Detect which cell encompasses the target text, then output its [X, Y] center coordinate. 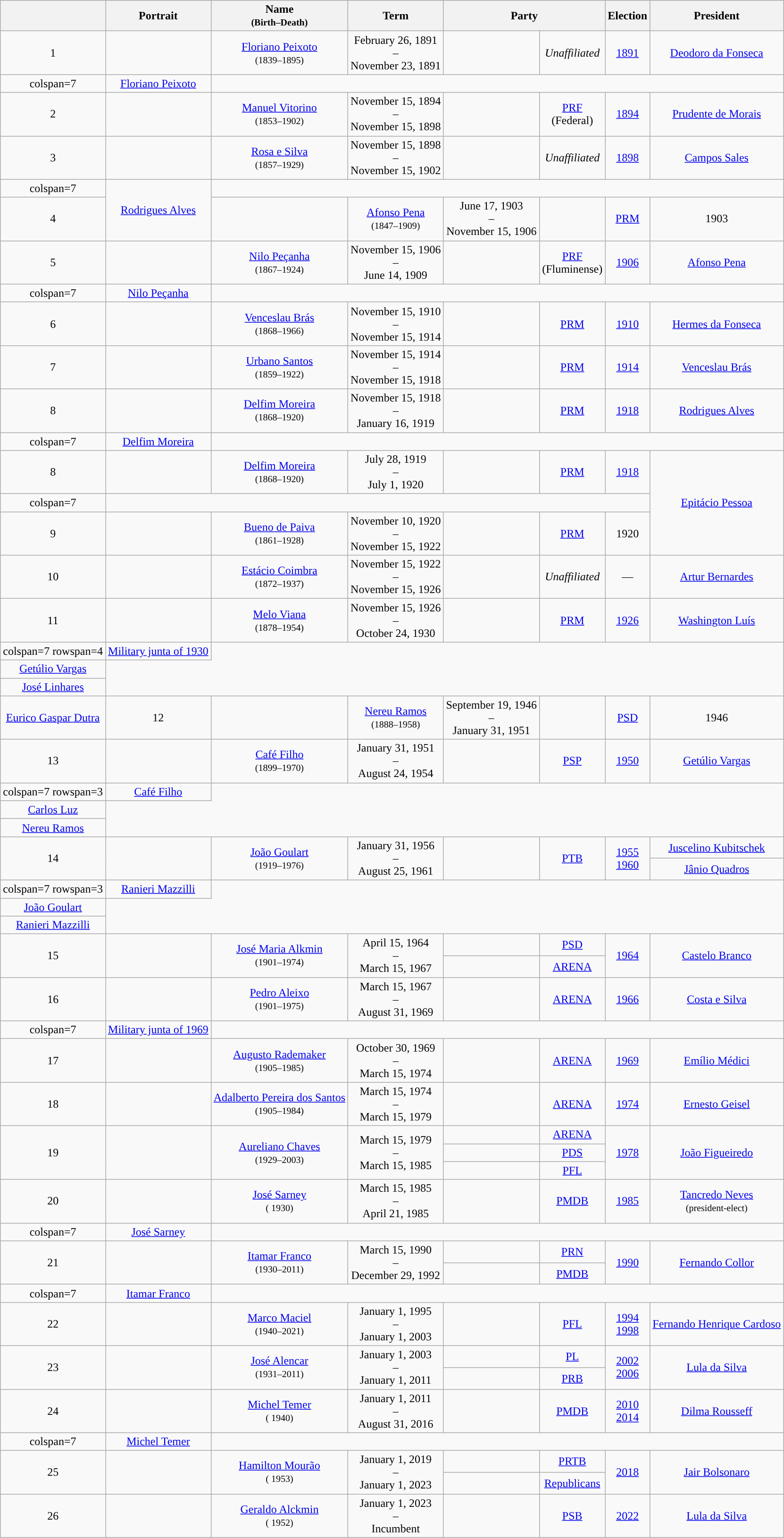
Café Filho [158, 792]
3 [53, 158]
March 15, 1990–December 29, 1992 [396, 1262]
1964 [627, 956]
2022 [627, 1516]
Deodoro da Fonseca [717, 53]
Fernando Henrique Cardoso [717, 1324]
Nereu Ramos(1888–1958) [396, 718]
1966 [627, 999]
Fernando Collor [717, 1262]
11 [53, 620]
24 [53, 1411]
January 31, 1951–August 24, 1954 [396, 761]
João Goulart(1919–1976) [279, 858]
Castelo Branco [717, 956]
Party [525, 16]
26 [53, 1516]
PL [573, 1356]
Term [396, 16]
Nereu Ramos [53, 828]
1891 [627, 53]
Jânio Quadros [717, 869]
1910 [627, 324]
Name(Birth–Death) [279, 16]
20 [53, 1201]
January 1, 2003–January 1, 2011 [396, 1367]
January 31, 1956–August 25, 1961 [396, 858]
PRF(Fluminense) [573, 262]
José Sarney( 1930) [279, 1201]
2 [53, 114]
Hamilton Mourão( 1953) [279, 1472]
March 15, 1967–August 31, 1969 [396, 999]
19551960 [627, 858]
July 28, 1919–July 1, 1920 [396, 472]
PSP [573, 761]
Election [627, 16]
1894 [627, 114]
March 15, 1985–April 21, 1985 [396, 1201]
Rosa e Silva(1857–1929) [279, 158]
José Maria Alkmin(1901–1974) [279, 956]
Itamar Franco [158, 1293]
PRB [573, 1378]
18 [53, 1104]
13 [53, 761]
Venceslau Brás [717, 367]
José Alencar(1931–2011) [279, 1367]
January 1, 1995–January 1, 2003 [396, 1324]
1974 [627, 1104]
November 15, 1894–November 15, 1898 [396, 114]
José Linhares [53, 687]
PDS [573, 1153]
Epitácio Pessoa [717, 503]
January 1, 2011–August 31, 2016 [396, 1411]
Military junta of 1930 [158, 651]
Emílio Médici [717, 1061]
Washington Luís [717, 620]
19941998 [627, 1324]
1914 [627, 367]
March 15, 1974–March 15, 1979 [396, 1104]
Estácio Coimbra(1872–1937) [279, 577]
17 [53, 1061]
April 15, 1964–March 15, 1967 [396, 956]
16 [53, 999]
March 15, 1979–March 15, 1985 [396, 1153]
November 15, 1918–January 16, 1919 [396, 410]
João Goulart [53, 907]
Michel Temer [158, 1442]
12 [158, 718]
1906 [627, 262]
1920 [627, 534]
Republicans [573, 1483]
1990 [627, 1262]
— [627, 577]
Costa e Silva [717, 999]
2018 [627, 1472]
Nilo Peçanha [158, 293]
Michel Temer( 1940) [279, 1411]
4 [53, 219]
Pedro Aleixo(1901–1975) [279, 999]
Venceslau Brás(1868–1966) [279, 324]
Geraldo Alckmin( 1952) [279, 1516]
Tancredo Neves(president-elect) [717, 1201]
November 15, 1898–November 15, 1902 [396, 158]
Marco Maciel(1940–2021) [279, 1324]
1985 [627, 1201]
21 [53, 1262]
1946 [717, 718]
November 15, 1910–November 15, 1914 [396, 324]
Prudente de Morais [717, 114]
5 [53, 262]
Urbano Santos(1859–1922) [279, 367]
1903 [717, 219]
January 1, 2019–January 1, 2023 [396, 1472]
7 [53, 367]
Café Filho(1899–1970) [279, 761]
Hermes da Fonseca [717, 324]
Carlos Luz [53, 810]
20022006 [627, 1367]
PSB [573, 1516]
November 10, 1920–November 15, 1922 [396, 534]
Campos Sales [717, 158]
September 19, 1946–January 31, 1951 [492, 718]
6 [53, 324]
January 1, 2023– Incumbent [396, 1516]
1 [53, 53]
PTB [573, 858]
November 15, 1906–June 14, 1909 [396, 262]
Melo Viana(1878–1954) [279, 620]
Juscelino Kubitschek [717, 847]
Floriano Peixoto(1839–1895) [279, 53]
Floriano Peixoto [158, 84]
19 [53, 1153]
Adalberto Pereira dos Santos(1905–1984) [279, 1104]
October 30, 1969–March 15, 1974 [396, 1061]
February 26, 1891–November 23, 1891 [396, 53]
Bueno de Paiva(1861–1928) [279, 534]
PRTB [573, 1462]
Military junta of 1969 [158, 1030]
9 [53, 534]
Manuel Vitorino(1853–1902) [279, 114]
PRF(Federal) [573, 114]
José Sarney [158, 1232]
1978 [627, 1153]
14 [53, 858]
1898 [627, 158]
1950 [627, 761]
Delfim Moreira [158, 441]
15 [53, 956]
1926 [627, 620]
November 15, 1926–October 24, 1930 [396, 620]
10 [53, 577]
Dilma Rousseff [717, 1411]
João Figueiredo [717, 1153]
PRN [573, 1252]
Artur Bernardes [717, 577]
25 [53, 1472]
23 [53, 1367]
President [717, 16]
Ernesto Geisel [717, 1104]
1969 [627, 1061]
Afonso Pena(1847–1909) [396, 219]
Nilo Peçanha(1867–1924) [279, 262]
November 15, 1922–November 15, 1926 [396, 577]
Portrait [158, 16]
Augusto Rademaker(1905–1985) [279, 1061]
22 [53, 1324]
20102014 [627, 1411]
Afonso Pena [717, 262]
Eurico Gaspar Dutra [53, 718]
Itamar Franco(1930–2011) [279, 1262]
Jair Bolsonaro [717, 1472]
colspan=7 rowspan=4 [53, 651]
Aureliano Chaves(1929–2003) [279, 1153]
June 17, 1903–November 15, 1906 [492, 219]
November 15, 1914–November 15, 1918 [396, 367]
